Return the [X, Y] coordinate for the center point of the cell that contains the specified text.  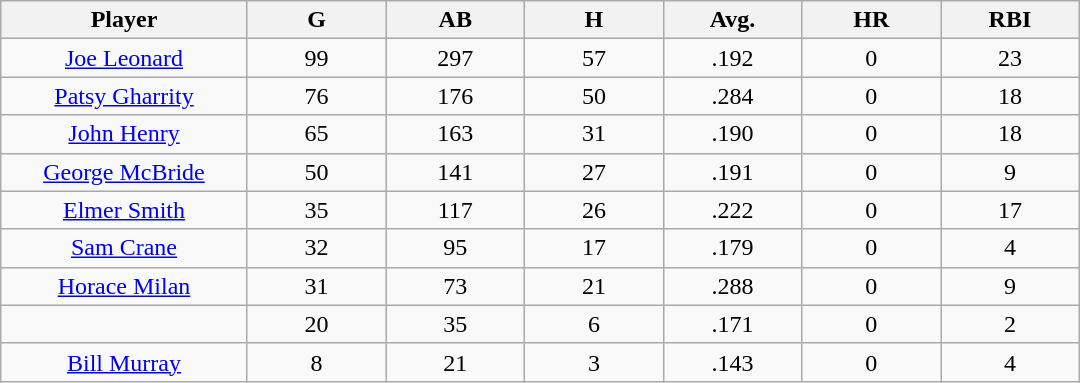
297 [456, 58]
2 [1010, 324]
.284 [732, 96]
23 [1010, 58]
H [594, 20]
Horace Milan [124, 286]
8 [316, 362]
73 [456, 286]
76 [316, 96]
AB [456, 20]
.288 [732, 286]
.171 [732, 324]
3 [594, 362]
RBI [1010, 20]
.143 [732, 362]
Elmer Smith [124, 210]
141 [456, 172]
HR [872, 20]
32 [316, 248]
.179 [732, 248]
Avg. [732, 20]
163 [456, 134]
Joe Leonard [124, 58]
117 [456, 210]
99 [316, 58]
John Henry [124, 134]
George McBride [124, 172]
Sam Crane [124, 248]
27 [594, 172]
.222 [732, 210]
20 [316, 324]
.190 [732, 134]
65 [316, 134]
26 [594, 210]
Patsy Gharrity [124, 96]
57 [594, 58]
Bill Murray [124, 362]
.191 [732, 172]
6 [594, 324]
.192 [732, 58]
G [316, 20]
95 [456, 248]
Player [124, 20]
176 [456, 96]
